Pinpoint the cell where the given text exists, returning its (x, y) midpoint coordinate. 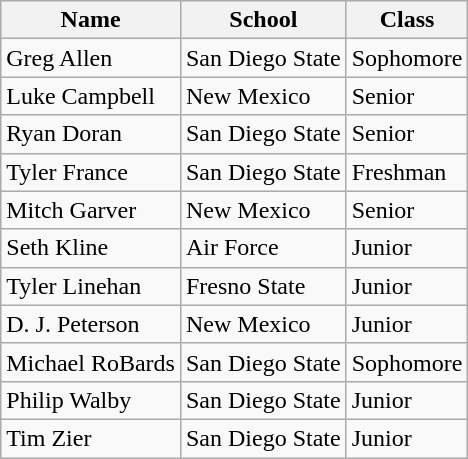
Name (91, 20)
Fresno State (263, 286)
Michael RoBards (91, 362)
Ryan Doran (91, 134)
Air Force (263, 248)
Greg Allen (91, 58)
Tyler Linehan (91, 286)
Tim Zier (91, 438)
D. J. Peterson (91, 324)
Class (407, 20)
Philip Walby (91, 400)
Seth Kline (91, 248)
School (263, 20)
Tyler France (91, 172)
Luke Campbell (91, 96)
Mitch Garver (91, 210)
Freshman (407, 172)
